Search for the cell housing the specified text and yield its [X, Y] center coordinate. 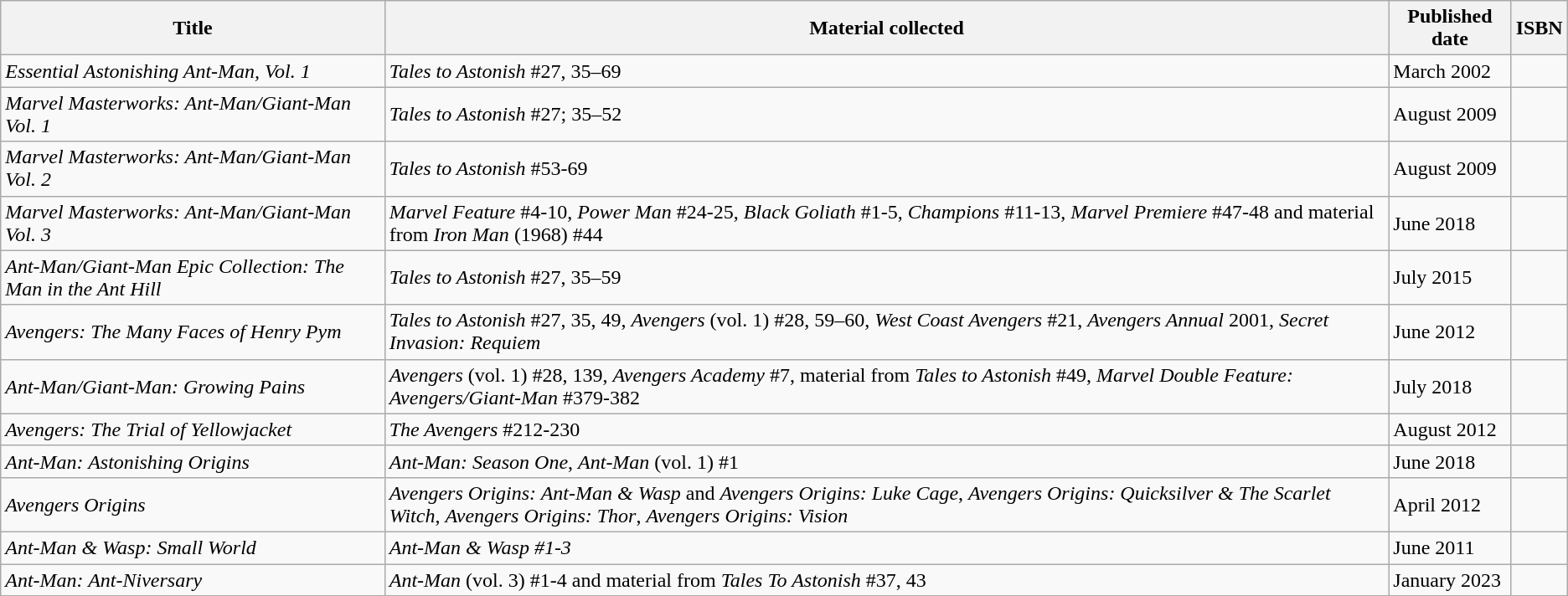
Ant-Man: Ant-Niversary [193, 580]
June 2011 [1450, 547]
Avengers (vol. 1) #28, 139, Avengers Academy #7, material from Tales to Astonish #49, Marvel Double Feature: Avengers/Giant-Man #379-382 [886, 387]
July 2018 [1450, 387]
Avengers: The Trial of Yellowjacket [193, 429]
Ant-Man/Giant-Man Epic Collection: The Man in the Ant Hill [193, 278]
August 2012 [1450, 429]
April 2012 [1450, 504]
Avengers Origins [193, 504]
Tales to Astonish #27; 35–52 [886, 114]
Published date [1450, 28]
Ant-Man (vol. 3) #1-4 and material from Tales To Astonish #37, 43 [886, 580]
Material collected [886, 28]
Ant-Man: Astonishing Origins [193, 461]
Marvel Masterworks: Ant-Man/Giant-Man Vol. 1 [193, 114]
Title [193, 28]
ISBN [1540, 28]
Ant-Man: Season One, Ant-Man (vol. 1) #1 [886, 461]
Tales to Astonish #27, 35, 49, Avengers (vol. 1) #28, 59–60, West Coast Avengers #21, Avengers Annual 2001, Secret Invasion: Requiem [886, 331]
Tales to Astonish #27, 35–59 [886, 278]
June 2012 [1450, 331]
The Avengers #212-230 [886, 429]
Avengers: The Many Faces of Henry Pym [193, 331]
Marvel Feature #4-10, Power Man #24-25, Black Goliath #1-5, Champions #11-13, Marvel Premiere #47-48 and material from Iron Man (1968) #44 [886, 223]
Tales to Astonish #27, 35–69 [886, 71]
Ant-Man & Wasp #1-3 [886, 547]
January 2023 [1450, 580]
Marvel Masterworks: Ant-Man/Giant-Man Vol. 3 [193, 223]
Ant-Man/Giant-Man: Growing Pains [193, 387]
Tales to Astonish #53-69 [886, 169]
March 2002 [1450, 71]
Marvel Masterworks: Ant-Man/Giant-Man Vol. 2 [193, 169]
Essential Astonishing Ant-Man, Vol. 1 [193, 71]
July 2015 [1450, 278]
Ant-Man & Wasp: Small World [193, 547]
